Search for the cell housing the specified text and yield its [X, Y] center coordinate. 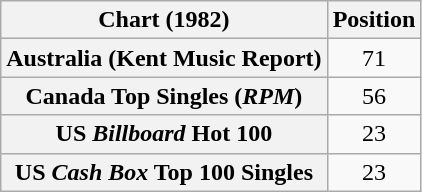
US Cash Box Top 100 Singles [164, 172]
Canada Top Singles (RPM) [164, 96]
US Billboard Hot 100 [164, 134]
Chart (1982) [164, 20]
56 [374, 96]
Australia (Kent Music Report) [164, 58]
71 [374, 58]
Position [374, 20]
